Locate the cell with the specified text and output its (X, Y) center coordinate. 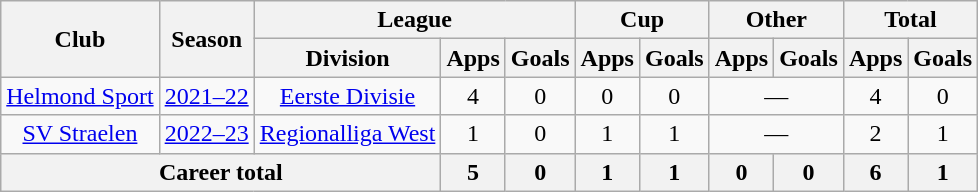
Other (776, 20)
Division (348, 58)
Eerste Divisie (348, 96)
Total (910, 20)
5 (473, 172)
Club (80, 39)
League (414, 20)
Helmond Sport (80, 96)
Season (206, 39)
Regionalliga West (348, 134)
Cup (642, 20)
2 (875, 134)
Career total (221, 172)
6 (875, 172)
2022–23 (206, 134)
2021–22 (206, 96)
SV Straelen (80, 134)
